Identify which cell holds the provided text, then report its [X, Y] central coordinate. 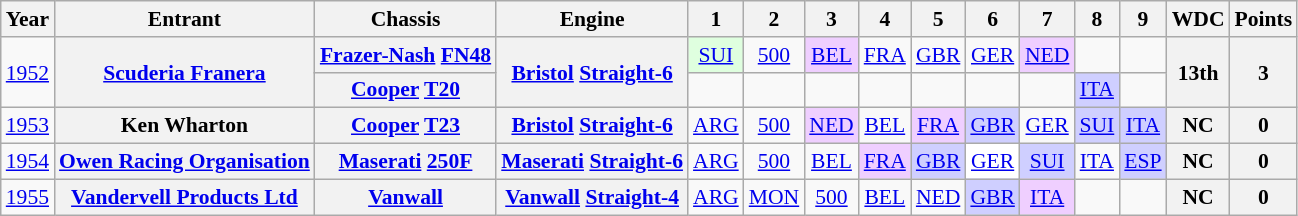
Cooper T20 [406, 90]
Maserati 250F [406, 162]
Scuderia Franera [184, 72]
Vanwall [406, 197]
9 [1142, 19]
2 [774, 19]
Points [1264, 19]
1955 [28, 197]
5 [938, 19]
4 [885, 19]
1952 [28, 72]
Chassis [406, 19]
Entrant [184, 19]
Year [28, 19]
Frazer-Nash FN48 [406, 55]
Vandervell Products Ltd [184, 197]
7 [1047, 19]
Owen Racing Organisation [184, 162]
Engine [592, 19]
MON [774, 197]
1954 [28, 162]
WDC [1198, 19]
6 [992, 19]
1953 [28, 126]
Vanwall Straight-4 [592, 197]
8 [1096, 19]
Cooper T23 [406, 126]
Ken Wharton [184, 126]
ESP [1142, 162]
13th [1198, 72]
1 [716, 19]
Maserati Straight-6 [592, 162]
